Identify which cell holds the provided text, then report its [x, y] central coordinate. 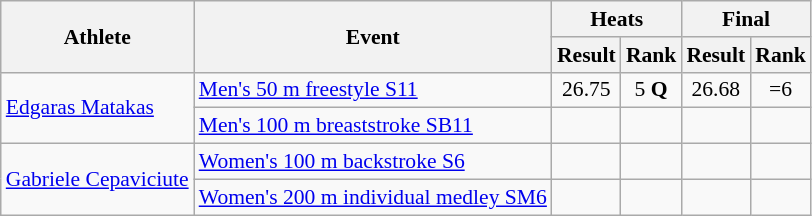
Women's 200 m individual medley SM6 [373, 197]
Men's 50 m freestyle S11 [373, 90]
=6 [780, 90]
Men's 100 m breaststroke SB11 [373, 126]
5 Q [652, 90]
Edgaras Matakas [98, 108]
Final [746, 19]
26.68 [716, 90]
Athlete [98, 36]
Event [373, 36]
26.75 [586, 90]
Gabriele Cepaviciute [98, 180]
Heats [616, 19]
Women's 100 m backstroke S6 [373, 162]
